Detect which cell encompasses the target text, then output its [X, Y] center coordinate. 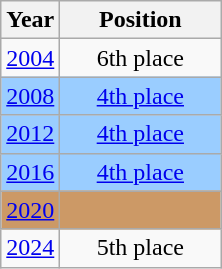
2024 [30, 248]
6th place [140, 58]
2016 [30, 172]
Position [140, 20]
5th place [140, 248]
2008 [30, 96]
2004 [30, 58]
Year [30, 20]
2012 [30, 134]
2020 [30, 210]
